Locate the cell with the specified text and output its [X, Y] center coordinate. 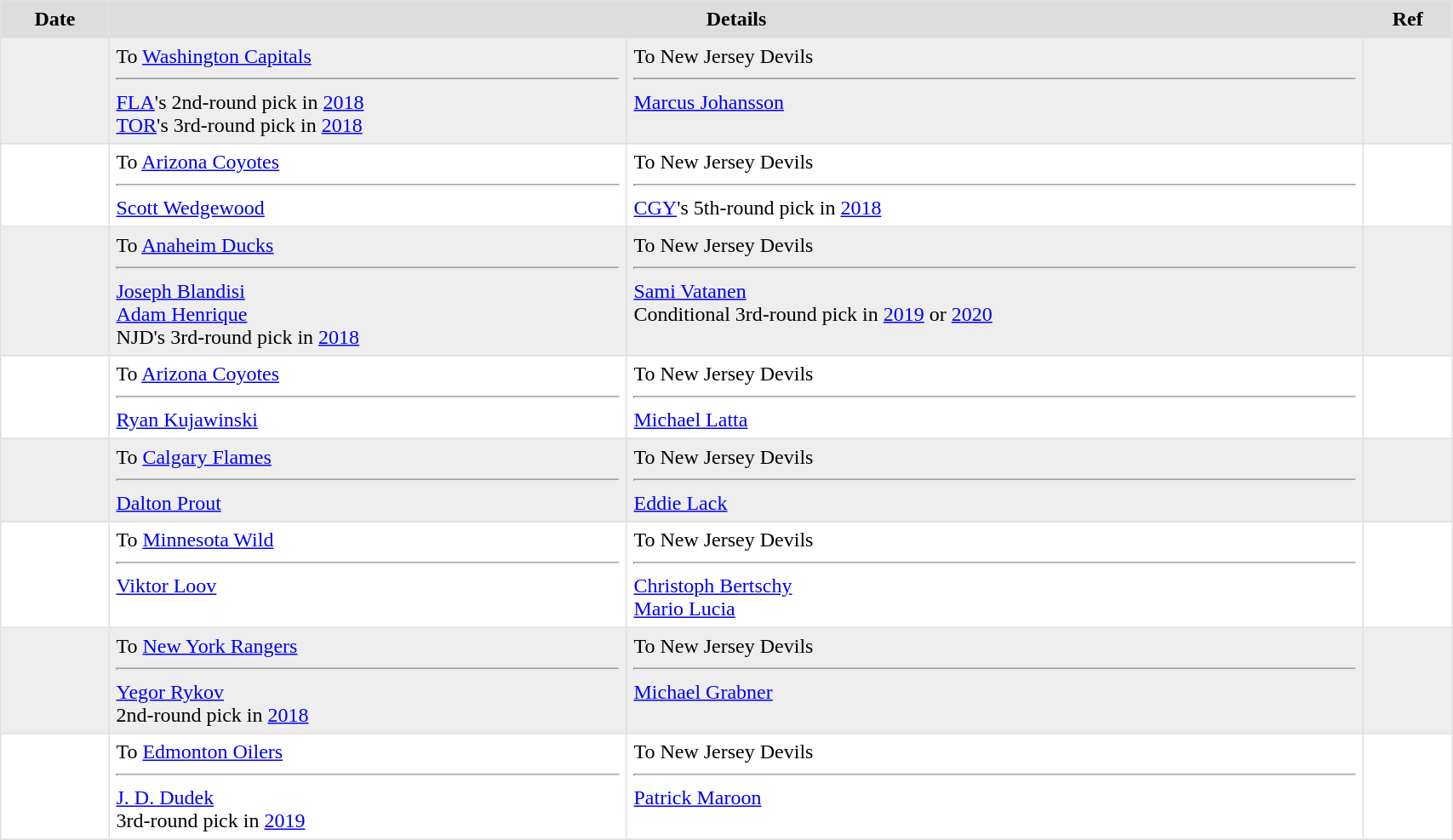
Date [54, 20]
To New Jersey DevilsCGY's 5th-round pick in 2018 [995, 186]
To New Jersey DevilsSami VatanenConditional 3rd-round pick in 2019 or 2020 [995, 291]
To New Jersey DevilsChristoph BertschyMario Lucia [995, 574]
To New York RangersYegor Rykov2nd-round pick in 2018 [368, 680]
To Arizona CoyotesRyan Kujawinski [368, 397]
To Anaheim DucksJoseph BlandisiAdam HenriqueNJD's 3rd-round pick in 2018 [368, 291]
To Washington CapitalsFLA's 2nd-round pick in 2018TOR's 3rd-round pick in 2018 [368, 90]
To New Jersey DevilsEddie Lack [995, 480]
To New Jersey DevilsPatrick Maroon [995, 786]
To Calgary FlamesDalton Prout [368, 480]
To New Jersey DevilsMarcus Johansson [995, 90]
To New Jersey DevilsMichael Grabner [995, 680]
Ref [1408, 20]
To New Jersey DevilsMichael Latta [995, 397]
Details [736, 20]
To Edmonton OilersJ. D. Dudek3rd-round pick in 2019 [368, 786]
To Arizona CoyotesScott Wedgewood [368, 186]
To Minnesota WildViktor Loov [368, 574]
